Scan for the cell matching the given text and deliver its [x, y] coordinate at center. 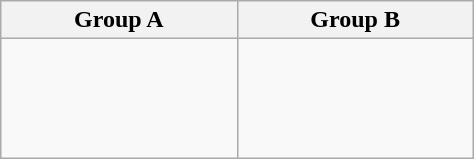
Group A [119, 20]
Group B [355, 20]
